For the text-containing cell, return its midpoint in (X, Y) coordinate format. 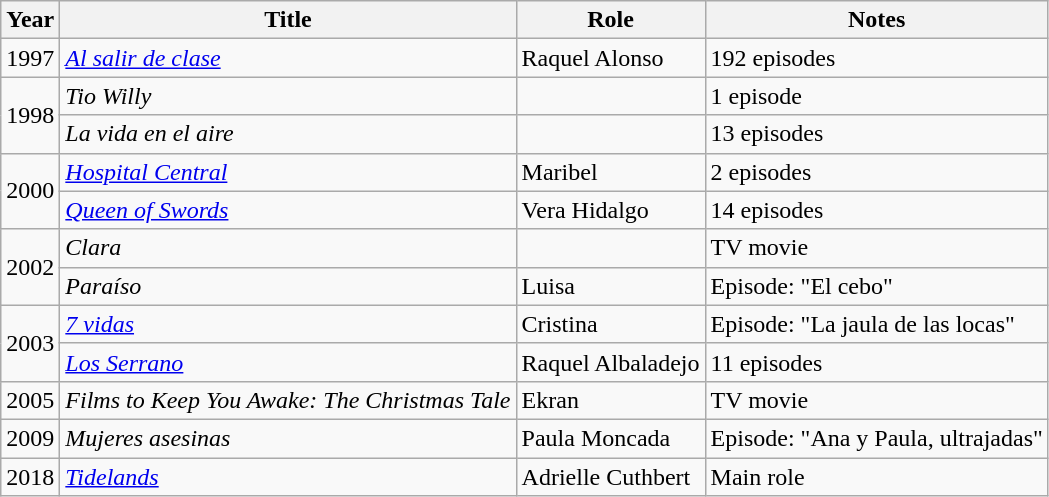
Mujeres asesinas (288, 438)
Maribel (610, 172)
Paula Moncada (610, 438)
192 episodes (876, 58)
Clara (288, 248)
Raquel Alonso (610, 58)
Al salir de clase (288, 58)
Title (288, 20)
Ekran (610, 400)
14 episodes (876, 210)
Tio Willy (288, 96)
Raquel Albaladejo (610, 362)
Episode: "La jaula de las locas" (876, 324)
1 episode (876, 96)
Luisa (610, 286)
Cristina (610, 324)
Queen of Swords (288, 210)
Vera Hidalgo (610, 210)
Los Serrano (288, 362)
Main role (876, 477)
Hospital Central (288, 172)
Paraíso (288, 286)
Episode: "Ana y Paula, ultrajadas" (876, 438)
Adrielle Cuthbert (610, 477)
11 episodes (876, 362)
Episode: "El cebo" (876, 286)
La vida en el aire (288, 134)
1997 (30, 58)
13 episodes (876, 134)
1998 (30, 115)
7 vidas (288, 324)
Films to Keep You Awake: The Christmas Tale (288, 400)
Notes (876, 20)
2 episodes (876, 172)
2000 (30, 191)
2009 (30, 438)
Year (30, 20)
2005 (30, 400)
Role (610, 20)
2002 (30, 267)
Tidelands (288, 477)
2003 (30, 343)
2018 (30, 477)
